Detect which cell encompasses the target text, then output its (X, Y) center coordinate. 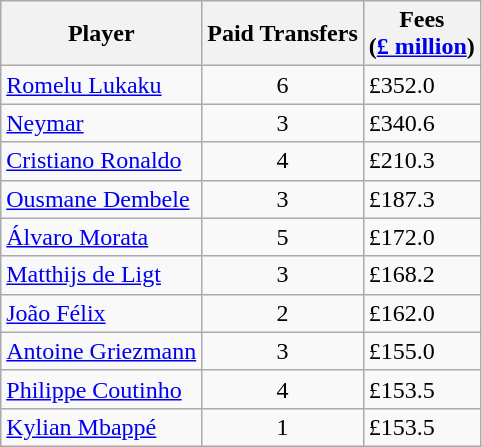
Neymar (102, 123)
£340.6 (422, 123)
2 (283, 313)
Ousmane Dembele (102, 199)
£172.0 (422, 237)
Kylian Mbappé (102, 427)
£210.3 (422, 161)
Cristiano Ronaldo (102, 161)
Paid Transfers (283, 34)
Player (102, 34)
5 (283, 237)
Philippe Coutinho (102, 389)
Romelu Lukaku (102, 85)
£352.0 (422, 85)
£168.2 (422, 275)
João Félix (102, 313)
Álvaro Morata (102, 237)
£162.0 (422, 313)
1 (283, 427)
Fees(£ million) (422, 34)
£187.3 (422, 199)
£155.0 (422, 351)
6 (283, 85)
Antoine Griezmann (102, 351)
Matthijs de Ligt (102, 275)
